Scan for the cell matching the given text and deliver its (X, Y) coordinate at center. 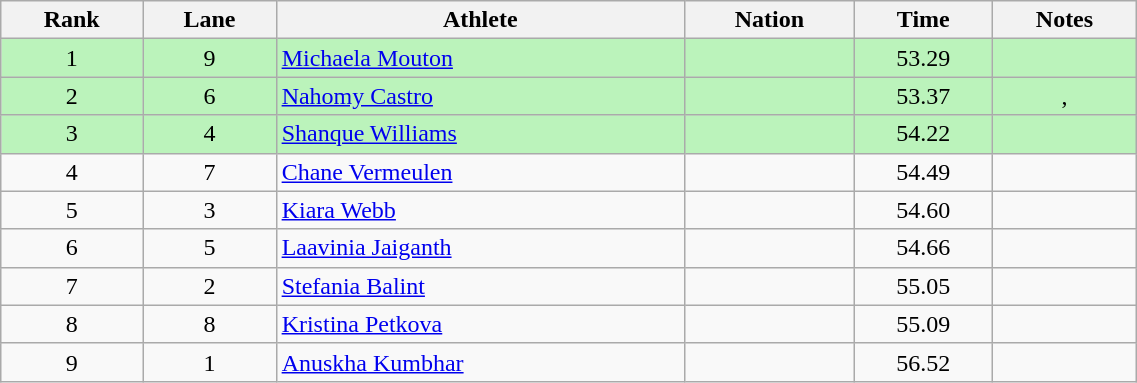
54.49 (923, 172)
Kristina Petkova (480, 324)
Laavinia Jaiganth (480, 248)
Athlete (480, 20)
Shanque Williams (480, 134)
Chane Vermeulen (480, 172)
55.05 (923, 286)
, (1064, 96)
55.09 (923, 324)
53.29 (923, 58)
Time (923, 20)
Notes (1064, 20)
54.66 (923, 248)
Stefania Balint (480, 286)
Nahomy Castro (480, 96)
Nation (769, 20)
56.52 (923, 362)
54.60 (923, 210)
Anuskha Kumbhar (480, 362)
Michaela Mouton (480, 58)
Rank (72, 20)
Lane (210, 20)
53.37 (923, 96)
54.22 (923, 134)
Kiara Webb (480, 210)
